From the cell containing the given text, extract its center point as (x, y) coordinate. 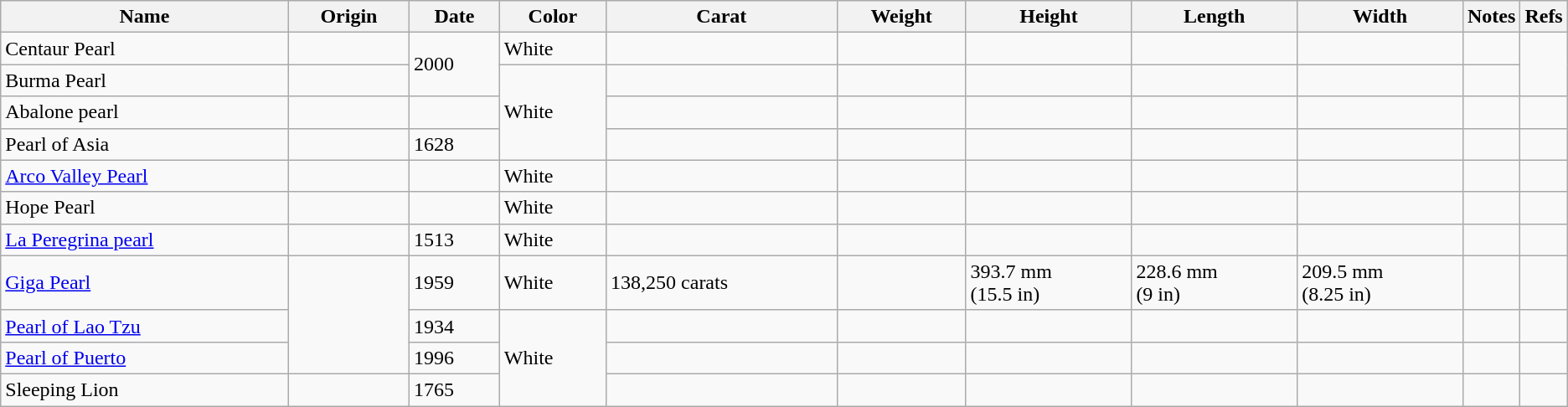
Weight (901, 17)
La Peregrina pearl (145, 240)
1934 (455, 326)
Length (1215, 17)
Width (1380, 17)
Pearl of Lao Tzu (145, 326)
228.6 mm(9 in) (1215, 283)
Origin (348, 17)
Date (455, 17)
1513 (455, 240)
Sleeping Lion (145, 389)
393.7 mm(15.5 in) (1049, 283)
Burma Pearl (145, 80)
209.5 mm(8.25 in) (1380, 283)
Giga Pearl (145, 283)
2000 (455, 64)
138,250 carats (722, 283)
Refs (1544, 17)
Arco Valley Pearl (145, 176)
1996 (455, 358)
Pearl of Asia (145, 144)
Name (145, 17)
Hope Pearl (145, 208)
Centaur Pearl (145, 49)
Height (1049, 17)
Notes (1491, 17)
Carat (722, 17)
1959 (455, 283)
Abalone pearl (145, 112)
1628 (455, 144)
1765 (455, 389)
Pearl of Puerto (145, 358)
Color (553, 17)
